From the cell containing the given text, extract its center point as (x, y) coordinate. 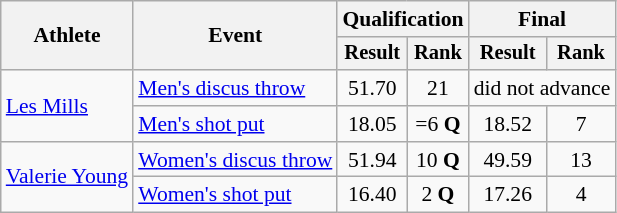
=6 Q (438, 124)
10 Q (438, 160)
Women's discus throw (235, 160)
Women's shot put (235, 195)
Les Mills (67, 106)
21 (438, 88)
16.40 (372, 195)
18.52 (508, 124)
Men's discus throw (235, 88)
2 Q (438, 195)
Qualification (402, 19)
Event (235, 36)
13 (582, 160)
18.05 (372, 124)
4 (582, 195)
Men's shot put (235, 124)
7 (582, 124)
49.59 (508, 160)
51.70 (372, 88)
51.94 (372, 160)
did not advance (542, 88)
Athlete (67, 36)
17.26 (508, 195)
Valerie Young (67, 178)
Final (542, 19)
